Return the [x, y] coordinate for the center point of the cell that contains the specified text.  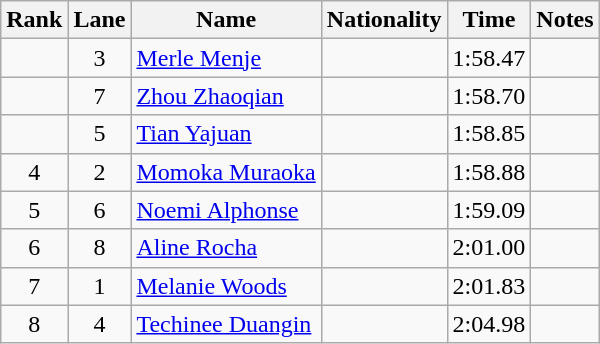
2:01.83 [489, 286]
Name [226, 20]
2:01.00 [489, 248]
1:59.09 [489, 210]
1 [100, 286]
Noemi Alphonse [226, 210]
Notes [565, 20]
1:58.88 [489, 172]
Melanie Woods [226, 286]
1:58.70 [489, 96]
Momoka Muraoka [226, 172]
2 [100, 172]
Nationality [384, 20]
Merle Menje [226, 58]
Aline Rocha [226, 248]
Techinee Duangin [226, 324]
2:04.98 [489, 324]
Lane [100, 20]
1:58.47 [489, 58]
Zhou Zhaoqian [226, 96]
Tian Yajuan [226, 134]
Rank [34, 20]
Time [489, 20]
1:58.85 [489, 134]
3 [100, 58]
